Scan for the cell matching the given text and deliver its [X, Y] coordinate at center. 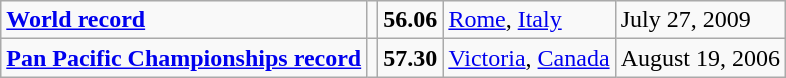
Pan Pacific Championships record [184, 58]
Rome, Italy [529, 20]
56.06 [410, 20]
World record [184, 20]
July 27, 2009 [700, 20]
57.30 [410, 58]
Victoria, Canada [529, 58]
August 19, 2006 [700, 58]
